Scan for the cell matching the given text and deliver its [X, Y] coordinate at center. 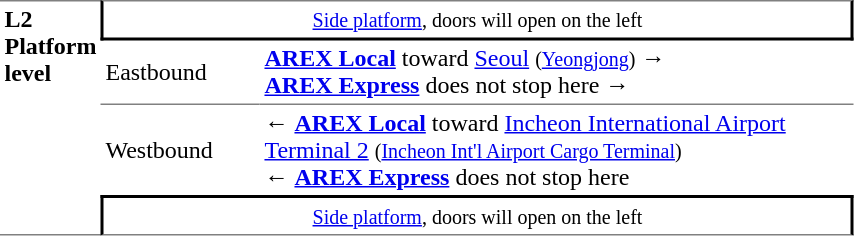
L2Platform level [50, 118]
AREX Local toward Seoul (Yeongjong) → AREX Express does not stop here → [557, 72]
Westbound [180, 150]
Eastbound [180, 72]
← AREX Local toward Incheon International Airport Terminal 2 (Incheon Int'l Airport Cargo Terminal)← AREX Express does not stop here [557, 150]
